Return [X, Y] of the center of cell containing provided text 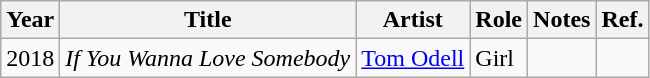
Girl [499, 58]
Ref. [622, 20]
Title [208, 20]
Notes [562, 20]
Tom Odell [413, 58]
If You Wanna Love Somebody [208, 58]
Year [30, 20]
2018 [30, 58]
Artist [413, 20]
Role [499, 20]
